Provide the [X, Y] coordinate of the cell's center where the given text is located.  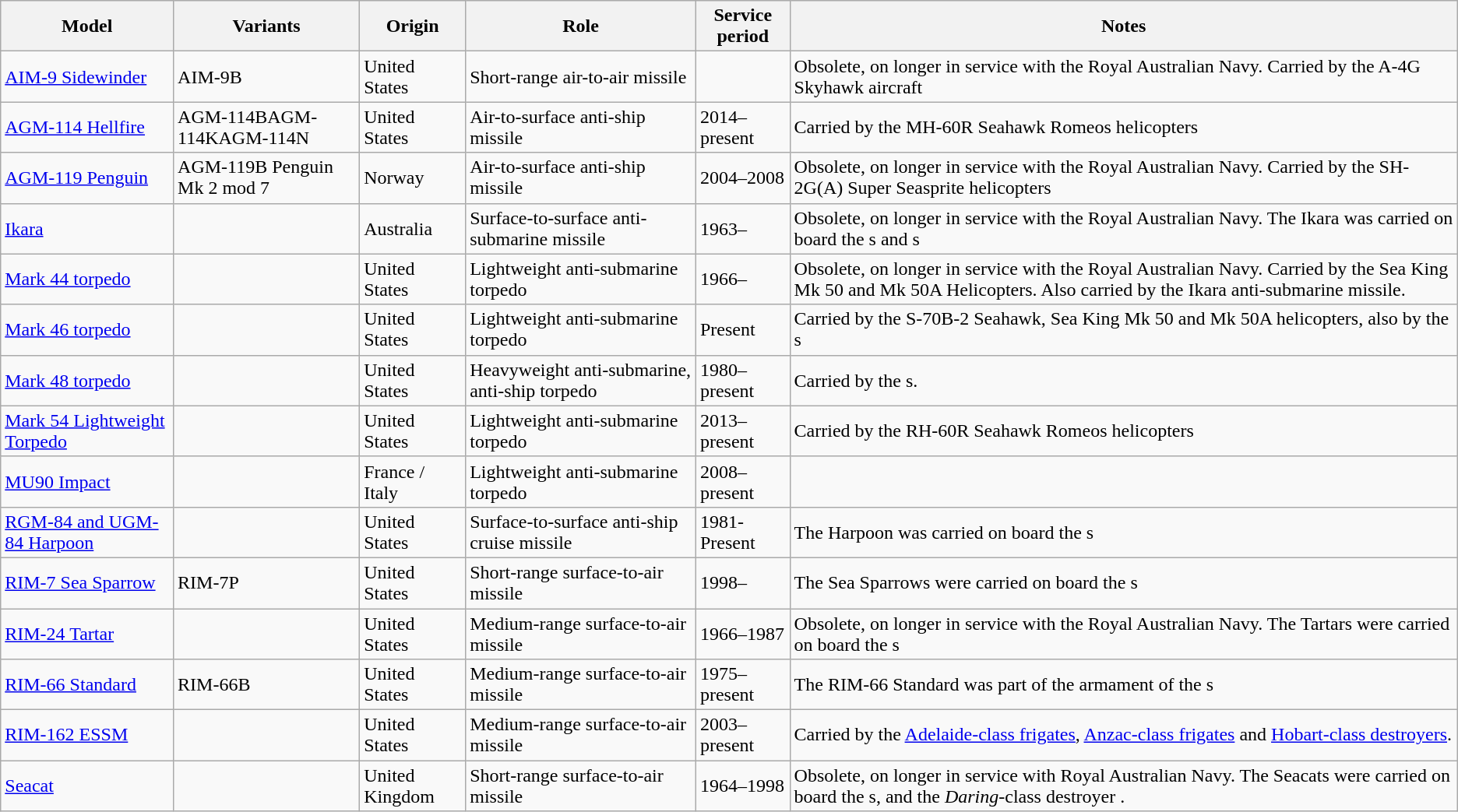
AGM-114BAGM-114KAGM-114N [266, 128]
Notes [1123, 26]
2004–2008 [743, 178]
2014–present [743, 128]
France / Italy [413, 481]
RIM-7P [266, 582]
1963– [743, 229]
RIM-162 ESSM [87, 735]
Mark 48 torpedo [87, 380]
2008–present [743, 481]
Carried by the RH-60R Seahawk Romeos helicopters [1123, 431]
Variants [266, 26]
AGM-114 Hellfire [87, 128]
AGM-119B Penguin Mk 2 mod 7 [266, 178]
Carried by the Adelaide-class frigates, Anzac-class frigates and Hobart-class destroyers. [1123, 735]
Obsolete, on longer in service with the Royal Australian Navy. The Ikara was carried on board the s and s [1123, 229]
AIM-9B [266, 76]
RIM-24 Tartar [87, 634]
1981-Present [743, 533]
Carried by the S-70B-2 Seahawk, Sea King Mk 50 and Mk 50A helicopters, also by the s [1123, 330]
Heavyweight anti-submarine, anti-ship torpedo [581, 380]
Carried by the s. [1123, 380]
Model [87, 26]
1966– [743, 279]
RIM-66B [266, 685]
1998– [743, 582]
Surface-to-surface anti-ship cruise missile [581, 533]
Obsolete, on longer in service with the Royal Australian Navy. Carried by the A-4G Skyhawk aircraft [1123, 76]
2013–present [743, 431]
RIM-7 Sea Sparrow [87, 582]
Surface-to-surface anti-submarine missile [581, 229]
Obsolete, on longer in service with Royal Australian Navy. The Seacats were carried on board the s, and the Daring-class destroyer . [1123, 786]
AGM-119 Penguin [87, 178]
Ikara [87, 229]
Obsolete, on longer in service with the Royal Australian Navy. Carried by the SH-2G(A) Super Seasprite helicopters [1123, 178]
Service period [743, 26]
The RIM-66 Standard was part of the armament of the s [1123, 685]
Seacat [87, 786]
1966–1987 [743, 634]
Origin [413, 26]
Short-range air-to-air missile [581, 76]
Obsolete, on longer in service with the Royal Australian Navy. The Tartars were carried on board the s [1123, 634]
The Harpoon was carried on board the s [1123, 533]
Australia [413, 229]
1964–1998 [743, 786]
Mark 44 torpedo [87, 279]
2003–present [743, 735]
RGM-84 and UGM-84 Harpoon [87, 533]
1975–present [743, 685]
Carried by the MH-60R Seahawk Romeos helicopters [1123, 128]
Mark 46 torpedo [87, 330]
MU90 Impact [87, 481]
Norway [413, 178]
Present [743, 330]
The Sea Sparrows were carried on board the s [1123, 582]
Mark 54 Lightweight Torpedo [87, 431]
United Kingdom [413, 786]
Role [581, 26]
AIM-9 Sidewinder [87, 76]
RIM-66 Standard [87, 685]
1980–present [743, 380]
